Pinpoint the cell where the given text exists, returning its (x, y) midpoint coordinate. 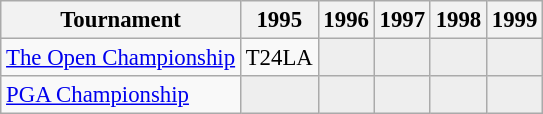
The Open Championship (121, 58)
T24LA (279, 58)
1995 (279, 20)
1999 (515, 20)
Tournament (121, 20)
1996 (346, 20)
PGA Championship (121, 95)
1997 (402, 20)
1998 (458, 20)
